Provide the [x, y] coordinate of the cell's center where the given text is located.  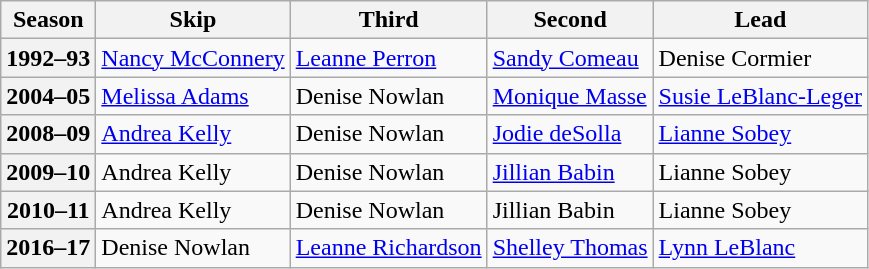
1992–93 [48, 58]
Shelley Thomas [570, 248]
Nancy McConnery [193, 58]
2004–05 [48, 96]
Skip [193, 20]
2009–10 [48, 172]
Leanne Perron [388, 58]
Denise Cormier [760, 58]
Monique Masse [570, 96]
Leanne Richardson [388, 248]
Susie LeBlanc-Leger [760, 96]
2016–17 [48, 248]
Third [388, 20]
Second [570, 20]
2010–11 [48, 210]
Melissa Adams [193, 96]
Lead [760, 20]
Jodie deSolla [570, 134]
Lynn LeBlanc [760, 248]
2008–09 [48, 134]
Season [48, 20]
Sandy Comeau [570, 58]
